For the text-containing cell, return its midpoint in [X, Y] coordinate format. 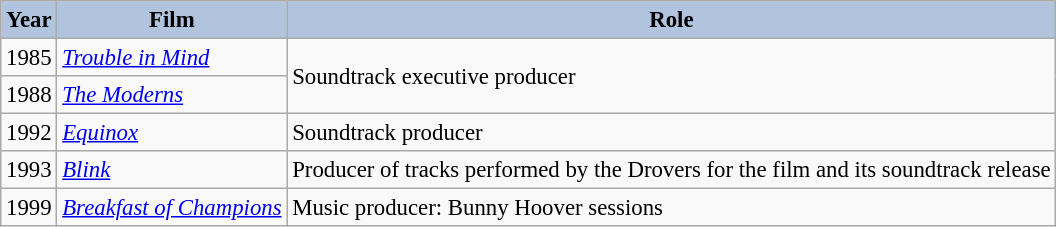
Soundtrack executive producer [672, 76]
Music producer: Bunny Hoover sessions [672, 208]
1992 [29, 133]
Film [172, 20]
The Moderns [172, 95]
Equinox [172, 133]
1988 [29, 95]
Blink [172, 170]
Producer of tracks performed by the Drovers for the film and its soundtrack release [672, 170]
Trouble in Mind [172, 58]
1985 [29, 58]
Soundtrack producer [672, 133]
Year [29, 20]
1993 [29, 170]
Role [672, 20]
1999 [29, 208]
Breakfast of Champions [172, 208]
